Return (x, y) of the center of cell containing provided text 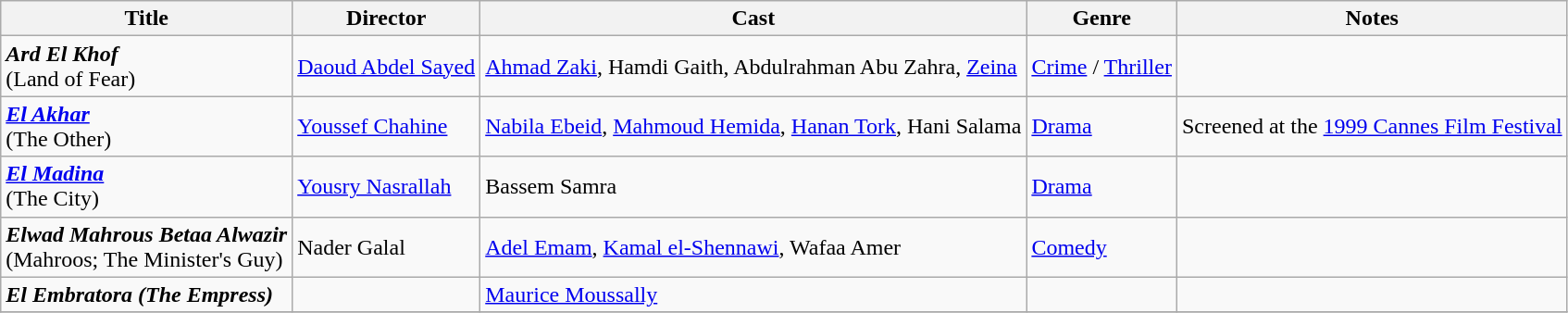
Bassem Samra (753, 187)
El Akhar(The Other) (146, 126)
Title (146, 19)
Youssef Chahine (387, 126)
Daoud Abdel Sayed (387, 67)
Ahmad Zaki, Hamdi Gaith, Abdulrahman Abu Zahra, Zeina (753, 67)
Yousry Nasrallah (387, 187)
El Embratora (The Empress) (146, 294)
Comedy (1101, 246)
Adel Emam, Kamal el-Shennawi, Wafaa Amer (753, 246)
Genre (1101, 19)
Cast (753, 19)
Crime / Thriller (1101, 67)
Screened at the 1999 Cannes Film Festival (1372, 126)
Director (387, 19)
Ard El Khof(Land of Fear) (146, 67)
El Madina(The City) (146, 187)
Nader Galal (387, 246)
Elwad Mahrous Betaa Alwazir(Mahroos; The Minister's Guy) (146, 246)
Nabila Ebeid, Mahmoud Hemida, Hanan Tork, Hani Salama (753, 126)
Maurice Moussally (753, 294)
Notes (1372, 19)
